Identify which cell holds the provided text, then report its (x, y) central coordinate. 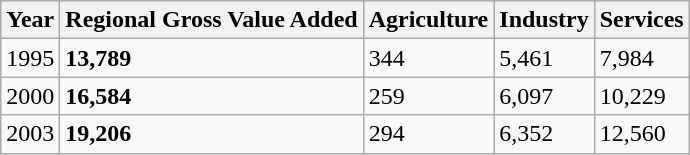
12,560 (642, 134)
10,229 (642, 96)
Year (30, 20)
2003 (30, 134)
259 (428, 96)
344 (428, 58)
Agriculture (428, 20)
6,097 (544, 96)
13,789 (212, 58)
Regional Gross Value Added (212, 20)
6,352 (544, 134)
19,206 (212, 134)
2000 (30, 96)
7,984 (642, 58)
294 (428, 134)
1995 (30, 58)
Services (642, 20)
Industry (544, 20)
16,584 (212, 96)
5,461 (544, 58)
